Provide the (x, y) coordinate of the cell's center where the given text is located.  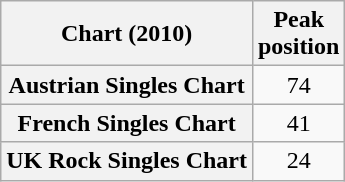
Peakposition (298, 34)
41 (298, 123)
74 (298, 85)
UK Rock Singles Chart (127, 161)
Chart (2010) (127, 34)
French Singles Chart (127, 123)
Austrian Singles Chart (127, 85)
24 (298, 161)
